Identify which cell holds the provided text, then report its (X, Y) central coordinate. 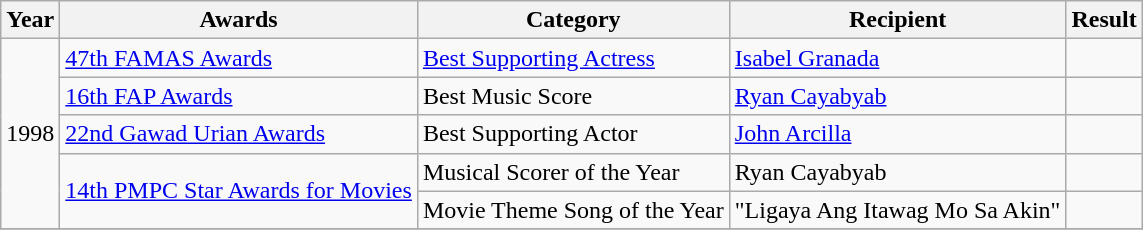
Best Music Score (573, 96)
Best Supporting Actor (573, 134)
"Ligaya Ang Itawag Mo Sa Akin" (898, 210)
47th FAMAS Awards (239, 58)
Best Supporting Actress (573, 58)
Musical Scorer of the Year (573, 172)
Result (1104, 20)
16th FAP Awards (239, 96)
22nd Gawad Urian Awards (239, 134)
Movie Theme Song of the Year (573, 210)
Isabel Granada (898, 58)
Category (573, 20)
John Arcilla (898, 134)
Year (30, 20)
Awards (239, 20)
Recipient (898, 20)
1998 (30, 134)
14th PMPC Star Awards for Movies (239, 191)
